From the cell containing the given text, extract its center point as (x, y) coordinate. 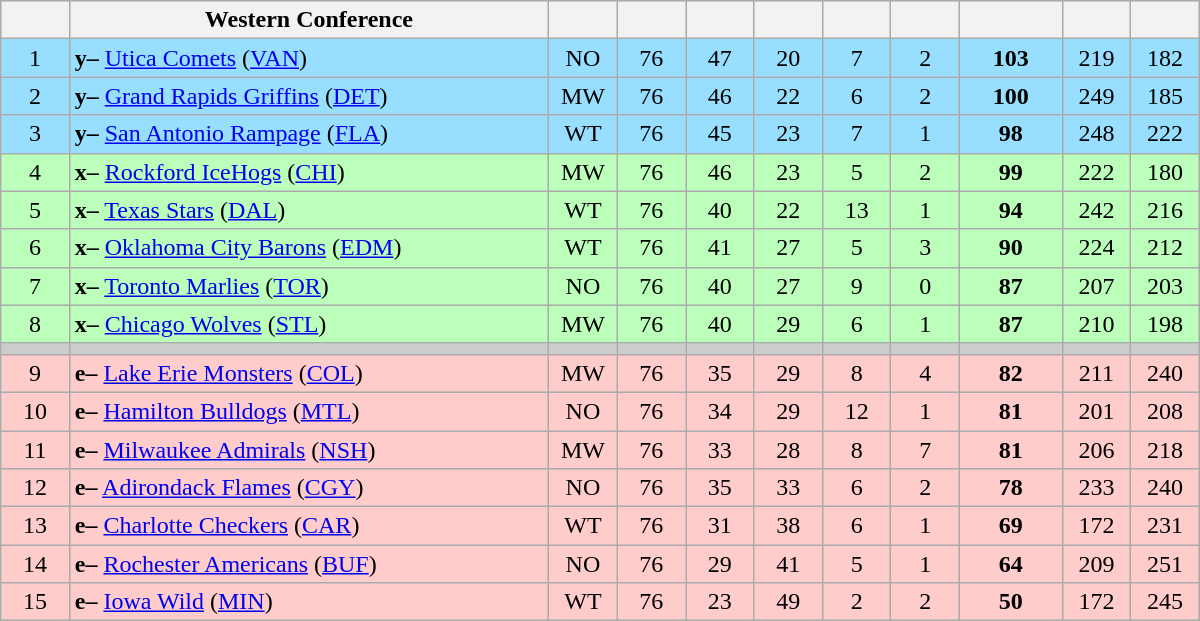
99 (1010, 172)
14 (35, 564)
98 (1010, 134)
242 (1096, 210)
y– Utica Comets (VAN) (308, 58)
251 (1166, 564)
90 (1010, 248)
e– Rochester Americans (BUF) (308, 564)
185 (1166, 96)
0 (925, 286)
64 (1010, 564)
38 (788, 526)
45 (720, 134)
206 (1096, 449)
31 (720, 526)
x– Toronto Marlies (TOR) (308, 286)
e– Milwaukee Admirals (NSH) (308, 449)
249 (1096, 96)
224 (1096, 248)
198 (1166, 324)
y– Grand Rapids Griffins (DET) (308, 96)
233 (1096, 488)
207 (1096, 286)
203 (1166, 286)
245 (1166, 602)
182 (1166, 58)
x– Rockford IceHogs (CHI) (308, 172)
94 (1010, 210)
47 (720, 58)
e– Iowa Wild (MIN) (308, 602)
e– Charlotte Checkers (CAR) (308, 526)
15 (35, 602)
82 (1010, 373)
216 (1166, 210)
50 (1010, 602)
20 (788, 58)
34 (720, 411)
218 (1166, 449)
78 (1010, 488)
100 (1010, 96)
28 (788, 449)
180 (1166, 172)
212 (1166, 248)
248 (1096, 134)
231 (1166, 526)
x– Chicago Wolves (STL) (308, 324)
e– Lake Erie Monsters (COL) (308, 373)
201 (1096, 411)
69 (1010, 526)
103 (1010, 58)
x– Oklahoma City Barons (EDM) (308, 248)
x– Texas Stars (DAL) (308, 210)
210 (1096, 324)
11 (35, 449)
208 (1166, 411)
10 (35, 411)
e– Hamilton Bulldogs (MTL) (308, 411)
219 (1096, 58)
49 (788, 602)
211 (1096, 373)
209 (1096, 564)
Western Conference (308, 20)
y– San Antonio Rampage (FLA) (308, 134)
e– Adirondack Flames (CGY) (308, 488)
